Search for the cell housing the specified text and yield its [x, y] center coordinate. 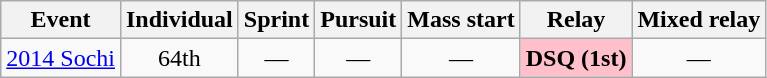
Event [61, 20]
DSQ (1st) [576, 58]
2014 Sochi [61, 58]
Individual [179, 20]
Relay [576, 20]
Mass start [461, 20]
Pursuit [358, 20]
64th [179, 58]
Mixed relay [699, 20]
Sprint [276, 20]
